Output the [x, y] coordinate of the center of the cell containing the given text.  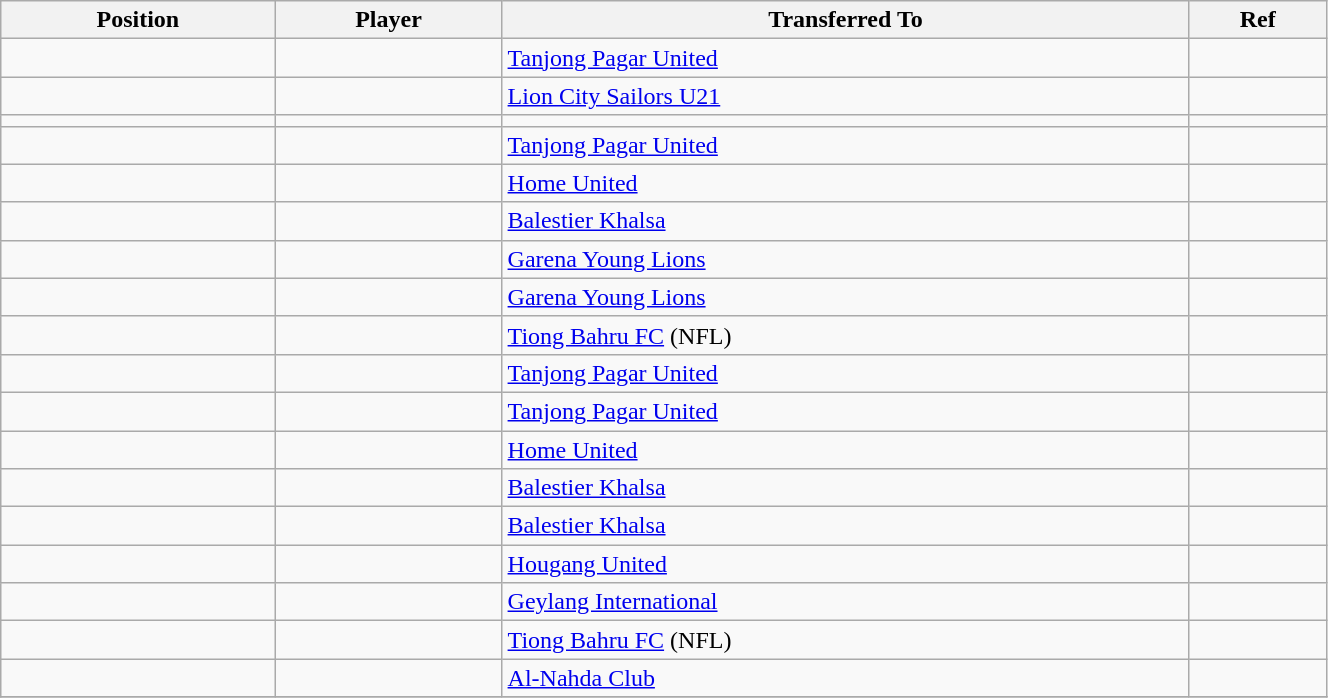
Player [388, 20]
Geylang International [846, 602]
Al-Nahda Club [846, 678]
Transferred To [846, 20]
Position [138, 20]
Hougang United [846, 564]
Lion City Sailors U21 [846, 96]
Ref [1258, 20]
